Scan for the cell matching the given text and deliver its [x, y] coordinate at center. 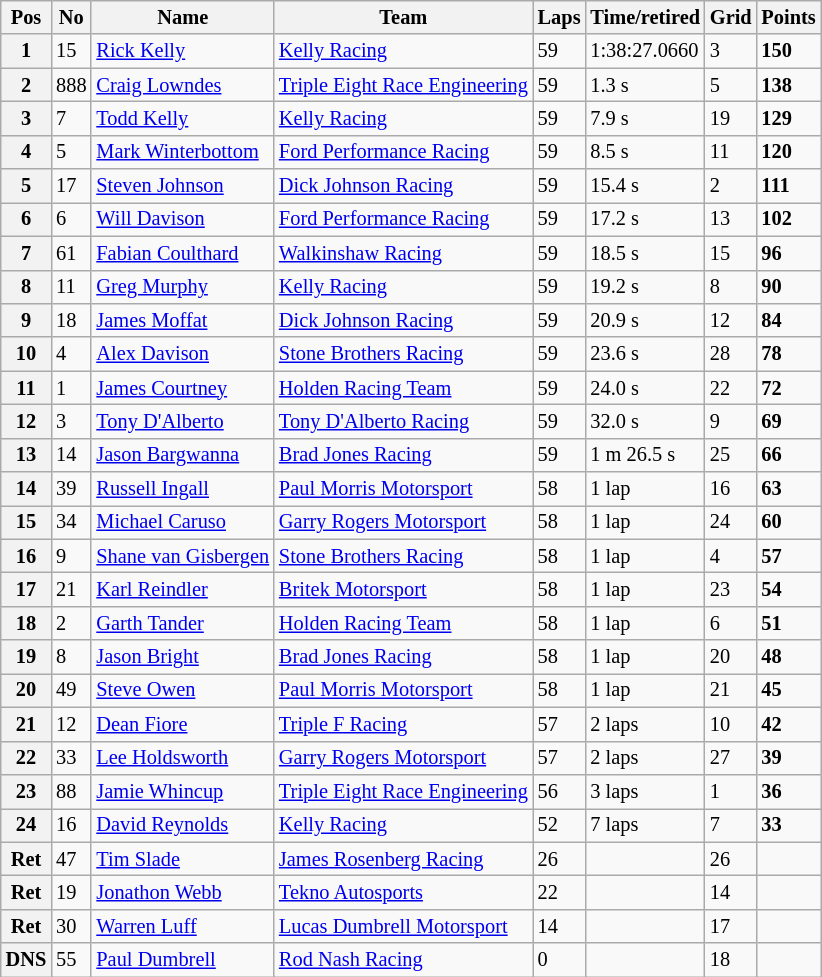
Mark Winterbottom [182, 152]
Tekno Autosports [404, 892]
138 [789, 85]
32.0 s [645, 421]
Craig Lowndes [182, 85]
90 [789, 287]
129 [789, 118]
7.9 s [645, 118]
Tony D'Alberto Racing [404, 421]
1.3 s [645, 85]
1 m 26.5 s [645, 455]
David Reynolds [182, 825]
Will Davison [182, 219]
Jonathon Webb [182, 892]
7 laps [645, 825]
Lucas Dumbrell Motorsport [404, 926]
Michael Caruso [182, 522]
Greg Murphy [182, 287]
17.2 s [645, 219]
150 [789, 51]
Triple F Racing [404, 724]
96 [789, 253]
25 [731, 455]
30 [71, 926]
Name [182, 17]
47 [71, 859]
Jason Bright [182, 657]
8.5 s [645, 152]
Warren Luff [182, 926]
111 [789, 186]
Jason Bargwanna [182, 455]
Tim Slade [182, 859]
49 [71, 690]
19.2 s [645, 287]
Alex Davison [182, 354]
Britek Motorsport [404, 589]
Shane van Gisbergen [182, 556]
Paul Dumbrell [182, 960]
Jamie Whincup [182, 791]
1:38:27.0660 [645, 51]
20.9 s [645, 320]
36 [789, 791]
Team [404, 17]
18.5 s [645, 253]
45 [789, 690]
61 [71, 253]
42 [789, 724]
63 [789, 489]
Pos [26, 17]
Time/retired [645, 17]
Fabian Coulthard [182, 253]
48 [789, 657]
55 [71, 960]
Walkinshaw Racing [404, 253]
72 [789, 388]
3 laps [645, 791]
23.6 s [645, 354]
DNS [26, 960]
Lee Holdsworth [182, 758]
54 [789, 589]
Steve Owen [182, 690]
51 [789, 623]
Points [789, 17]
27 [731, 758]
120 [789, 152]
84 [789, 320]
No [71, 17]
Russell Ingall [182, 489]
0 [560, 960]
78 [789, 354]
28 [731, 354]
888 [71, 85]
66 [789, 455]
Steven Johnson [182, 186]
60 [789, 522]
Todd Kelly [182, 118]
Grid [731, 17]
Rod Nash Racing [404, 960]
88 [71, 791]
24.0 s [645, 388]
Karl Reindler [182, 589]
James Courtney [182, 388]
56 [560, 791]
15.4 s [645, 186]
Rick Kelly [182, 51]
Tony D'Alberto [182, 421]
52 [560, 825]
69 [789, 421]
James Moffat [182, 320]
James Rosenberg Racing [404, 859]
Laps [560, 17]
102 [789, 219]
Dean Fiore [182, 724]
34 [71, 522]
Garth Tander [182, 623]
